Capture the cell that displays the provided text and extract its (X, Y) central coordinate. 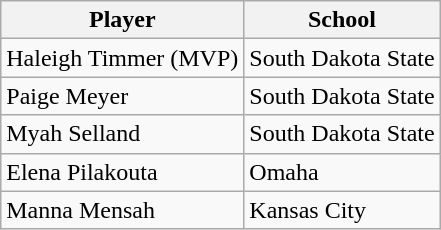
Myah Selland (122, 134)
Elena Pilakouta (122, 172)
Haleigh Timmer (MVP) (122, 58)
Manna Mensah (122, 210)
Kansas City (342, 210)
Player (122, 20)
Paige Meyer (122, 96)
School (342, 20)
Omaha (342, 172)
